Find where the given text appears and provide that cell's center as [X, Y] coordinate. 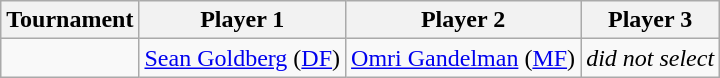
Omri Gandelman (MF) [464, 58]
did not select [650, 58]
Player 2 [464, 20]
Tournament [70, 20]
Sean Goldberg (DF) [242, 58]
Player 1 [242, 20]
Player 3 [650, 20]
